Search for the cell housing the specified text and yield its [x, y] center coordinate. 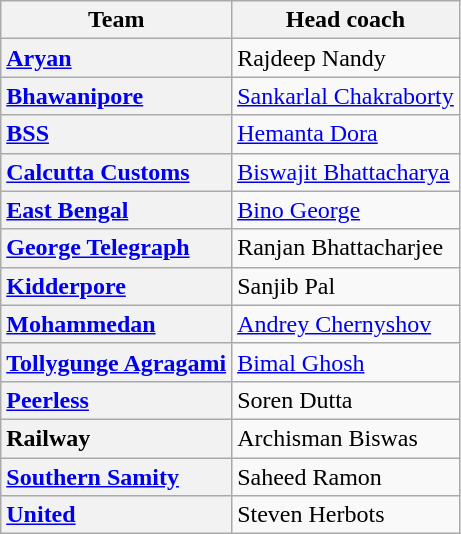
Kidderpore [116, 286]
Hemanta Dora [346, 134]
George Telegraph [116, 248]
Peerless [116, 400]
Archisman Biswas [346, 438]
Team [116, 20]
Bimal Ghosh [346, 362]
Andrey Chernyshov [346, 324]
Railway [116, 438]
East Bengal [116, 210]
Bino George [346, 210]
Head coach [346, 20]
Soren Dutta [346, 400]
Mohammedan [116, 324]
Sanjib Pal [346, 286]
Rajdeep Nandy [346, 58]
Aryan [116, 58]
Sankarlal Chakraborty [346, 96]
Southern Samity [116, 477]
Saheed Ramon [346, 477]
BSS [116, 134]
Calcutta Customs [116, 172]
Ranjan Bhattacharjee [346, 248]
Tollygunge Agragami [116, 362]
United [116, 515]
Biswajit Bhattacharya [346, 172]
Steven Herbots [346, 515]
Bhawanipore [116, 96]
